Extract the (X, Y) coordinate from the center of the cell holding the provided text.  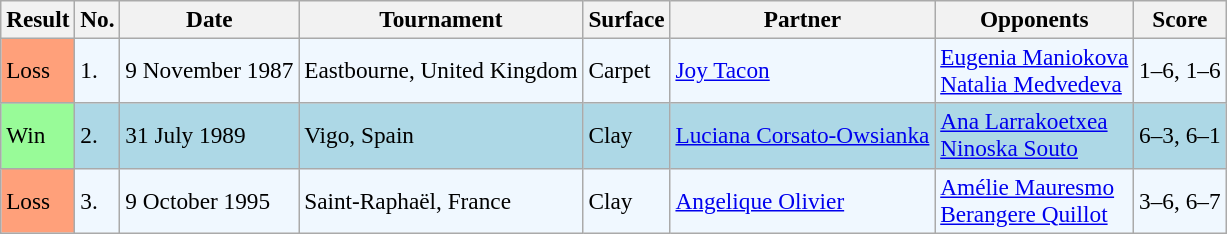
Amélie Mauresmo Berangere Quillot (1034, 200)
Luciana Corsato-Owsianka (802, 136)
No. (98, 19)
9 November 1987 (210, 70)
Vigo, Spain (441, 136)
Date (210, 19)
1. (98, 70)
Surface (626, 19)
Carpet (626, 70)
Saint-Raphaël, France (441, 200)
9 October 1995 (210, 200)
Ana Larrakoetxea Ninoska Souto (1034, 136)
Result (38, 19)
Win (38, 136)
1–6, 1–6 (1180, 70)
2. (98, 136)
6–3, 6–1 (1180, 136)
Partner (802, 19)
Joy Tacon (802, 70)
Eastbourne, United Kingdom (441, 70)
Tournament (441, 19)
3. (98, 200)
31 July 1989 (210, 136)
Angelique Olivier (802, 200)
3–6, 6–7 (1180, 200)
Eugenia Maniokova Natalia Medvedeva (1034, 70)
Opponents (1034, 19)
Score (1180, 19)
